Pinpoint the cell where the given text exists, returning its [x, y] midpoint coordinate. 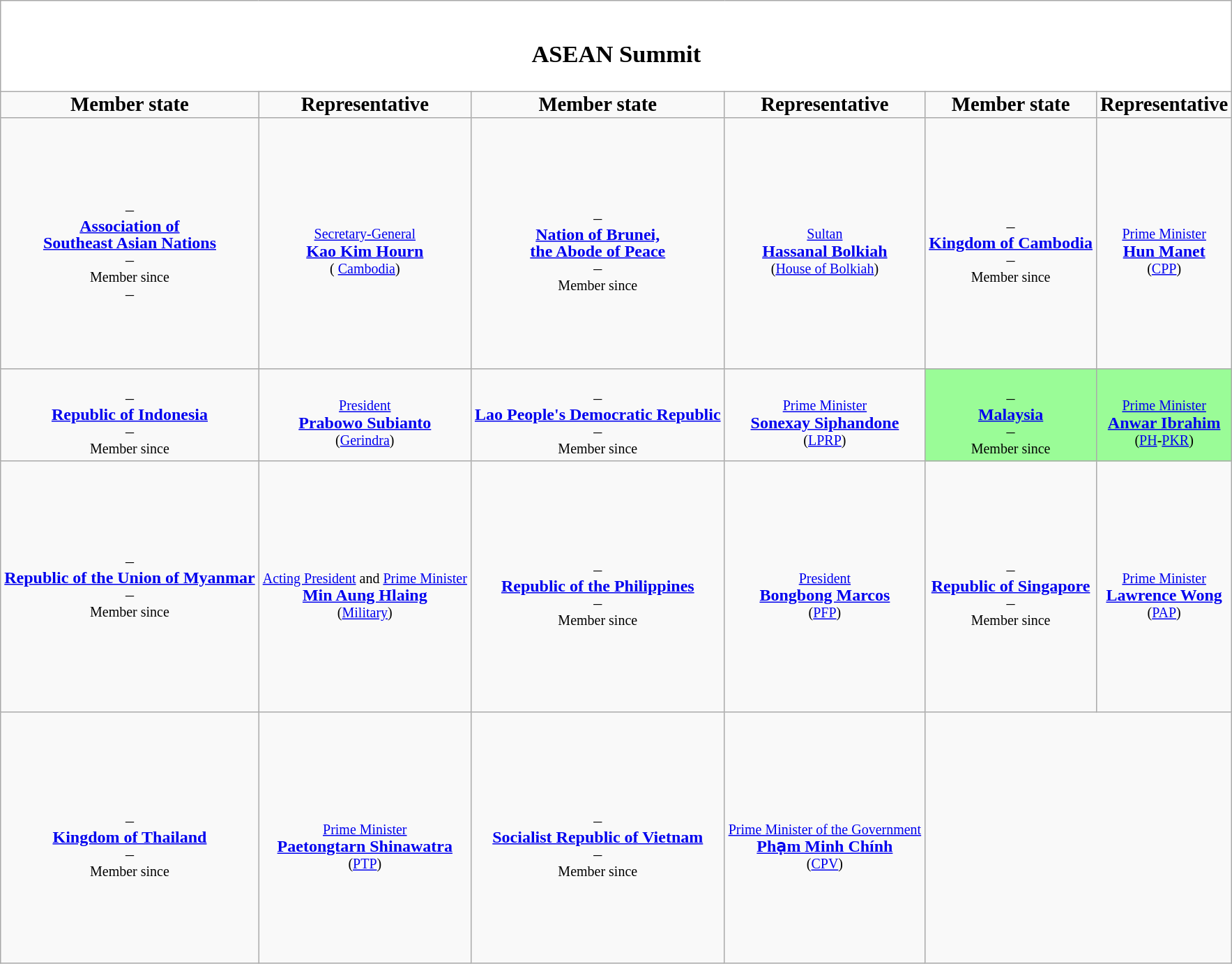
ASEAN Summit [616, 46]
Prime MinisterLawrence Wong(PAP) [1164, 587]
PresidentBongbong Marcos(PFP) [825, 587]
–Republic of the Philippines–Member since [598, 587]
PresidentPrabowo Subianto(Gerindra) [365, 414]
–Kingdom of Thailand–Member since [130, 838]
–Republic of the Union of Myanmar–Member since [130, 587]
Prime MinisterHun Manet (CPP) [1164, 243]
Prime MinisterSonexay Siphandone(LPRP) [825, 414]
Prime MinisterPaetongtarn Shinawatra(PTP) [365, 838]
SultanHassanal Bolkiah(House of Bolkiah) [825, 243]
Acting President and Prime MinisterMin Aung Hlaing(Military) [365, 587]
Prime MinisterAnwar Ibrahim(PH-PKR) [1164, 414]
Prime Minister of the GovernmentPhạm Minh Chính(CPV) [825, 838]
Secretary-GeneralKao Kim Hourn( Cambodia) [365, 243]
–Socialist Republic of Vietnam–Member since [598, 838]
–Malaysia–Member since [1011, 414]
–Kingdom of Cambodia–Member since [1011, 243]
–Lao People's Democratic Republic–Member since [598, 414]
– Association ofSoutheast Asian Nations–Member since – [130, 243]
–Republic of Indonesia–Member since [130, 414]
–Nation of Brunei,the Abode of Peace–Member since [598, 243]
–Republic of Singapore–Member since [1011, 587]
